Output the (X, Y) coordinate of the center of the cell containing the given text.  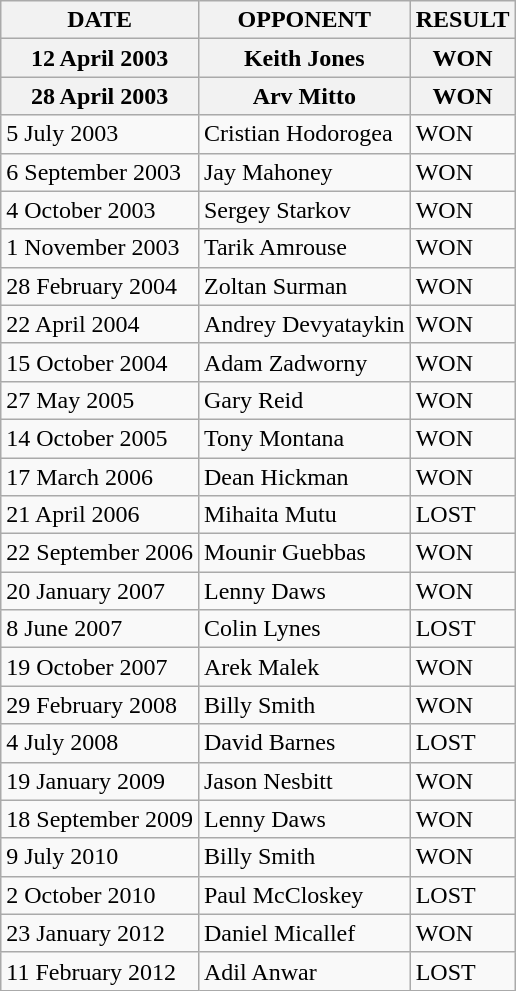
19 October 2007 (100, 667)
Cristian Hodorogea (304, 134)
Keith Jones (304, 58)
Jason Nesbitt (304, 781)
Mihaita Mutu (304, 515)
Zoltan Surman (304, 286)
4 October 2003 (100, 210)
Tarik Amrouse (304, 248)
RESULT (462, 20)
1 November 2003 (100, 248)
18 September 2009 (100, 819)
11 February 2012 (100, 971)
17 March 2006 (100, 477)
Jay Mahoney (304, 172)
27 May 2005 (100, 400)
Gary Reid (304, 400)
Mounir Guebbas (304, 553)
Adam Zadworny (304, 362)
8 June 2007 (100, 629)
22 April 2004 (100, 324)
21 April 2006 (100, 515)
14 October 2005 (100, 438)
22 September 2006 (100, 553)
29 February 2008 (100, 705)
15 October 2004 (100, 362)
5 July 2003 (100, 134)
Arek Malek (304, 667)
David Barnes (304, 743)
28 February 2004 (100, 286)
Daniel Micallef (304, 933)
Sergey Starkov (304, 210)
2 October 2010 (100, 895)
28 April 2003 (100, 96)
9 July 2010 (100, 857)
19 January 2009 (100, 781)
Dean Hickman (304, 477)
Tony Montana (304, 438)
Andrey Devyataykin (304, 324)
20 January 2007 (100, 591)
Arv Mitto (304, 96)
OPPONENT (304, 20)
Colin Lynes (304, 629)
6 September 2003 (100, 172)
Adil Anwar (304, 971)
Paul McCloskey (304, 895)
4 July 2008 (100, 743)
12 April 2003 (100, 58)
23 January 2012 (100, 933)
DATE (100, 20)
